Find where the given text appears and provide that cell's center as (X, Y) coordinate. 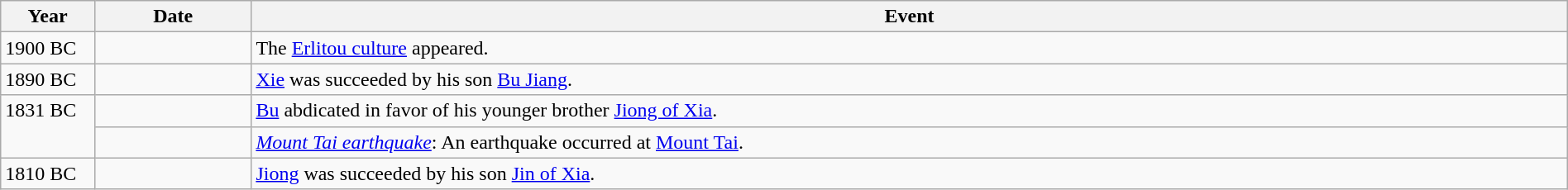
Jiong was succeeded by his son Jin of Xia. (910, 173)
The Erlitou culture appeared. (910, 48)
1900 BC (48, 48)
Date (172, 17)
Bu abdicated in favor of his younger brother Jiong of Xia. (910, 111)
1831 BC (48, 126)
Year (48, 17)
1810 BC (48, 173)
Mount Tai earthquake: An earthquake occurred at Mount Tai. (910, 142)
1890 BC (48, 79)
Event (910, 17)
Xie was succeeded by his son Bu Jiang. (910, 79)
